Pinpoint the cell where the given text exists, returning its (x, y) midpoint coordinate. 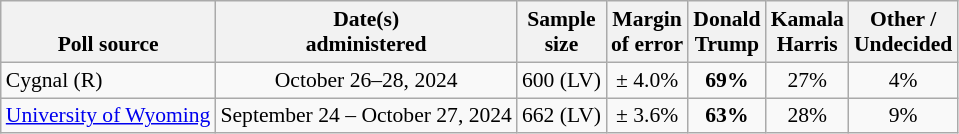
September 24 – October 27, 2024 (366, 116)
University of Wyoming (108, 116)
October 26–28, 2024 (366, 80)
9% (903, 116)
Samplesize (562, 32)
600 (LV) (562, 80)
662 (LV) (562, 116)
4% (903, 80)
Other /Undecided (903, 32)
± 3.6% (647, 116)
Poll source (108, 32)
Date(s)administered (366, 32)
28% (808, 116)
69% (726, 80)
DonaldTrump (726, 32)
63% (726, 116)
27% (808, 80)
Cygnal (R) (108, 80)
Marginof error (647, 32)
± 4.0% (647, 80)
KamalaHarris (808, 32)
